Capture the cell that displays the provided text and extract its [x, y] central coordinate. 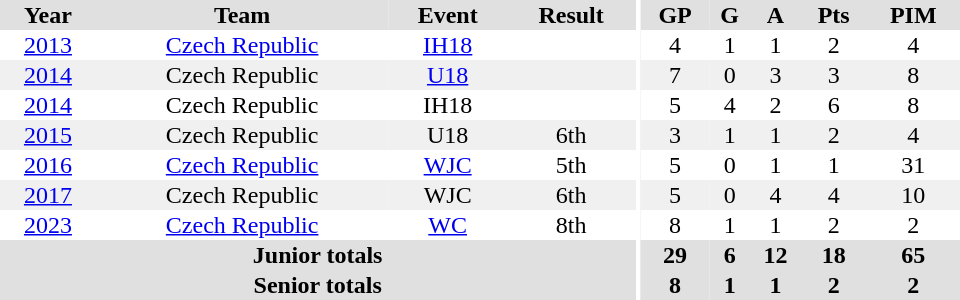
2013 [48, 45]
2017 [48, 195]
18 [834, 255]
Year [48, 15]
A [776, 15]
Event [447, 15]
8th [571, 225]
2016 [48, 165]
PIM [914, 15]
29 [675, 255]
65 [914, 255]
WC [447, 225]
GP [675, 15]
Senior totals [318, 285]
Junior totals [318, 255]
Team [242, 15]
Pts [834, 15]
2023 [48, 225]
10 [914, 195]
G [730, 15]
7 [675, 75]
Result [571, 15]
2015 [48, 135]
12 [776, 255]
31 [914, 165]
5th [571, 165]
